Capture the cell that displays the provided text and extract its [x, y] central coordinate. 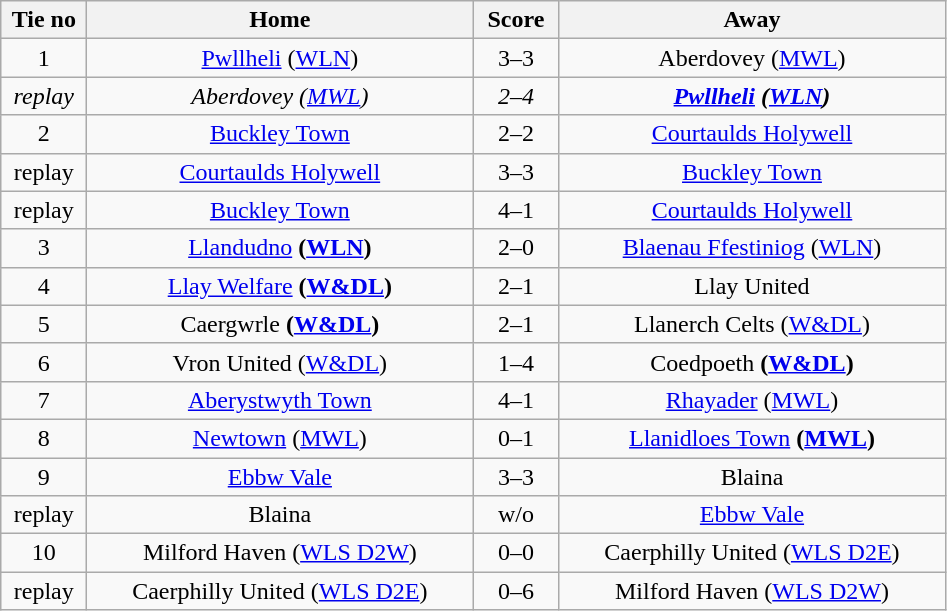
Llanidloes Town (MWL) [752, 438]
Llandudno (WLN) [280, 248]
0–6 [516, 591]
6 [44, 362]
Rhayader (MWL) [752, 400]
Away [752, 20]
Tie no [44, 20]
2–0 [516, 248]
9 [44, 477]
Llay Welfare (W&DL) [280, 286]
3 [44, 248]
2–4 [516, 96]
0–1 [516, 438]
Score [516, 20]
Coedpoeth (W&DL) [752, 362]
8 [44, 438]
4 [44, 286]
Vron United (W&DL) [280, 362]
1 [44, 58]
1–4 [516, 362]
5 [44, 324]
Caergwrle (W&DL) [280, 324]
10 [44, 553]
0–0 [516, 553]
2–2 [516, 134]
Newtown (MWL) [280, 438]
Llay United [752, 286]
2 [44, 134]
w/o [516, 515]
7 [44, 400]
Home [280, 20]
Aberystwyth Town [280, 400]
Llanerch Celts (W&DL) [752, 324]
Blaenau Ffestiniog (WLN) [752, 248]
